Extract the (X, Y) coordinate from the center of the cell holding the provided text.  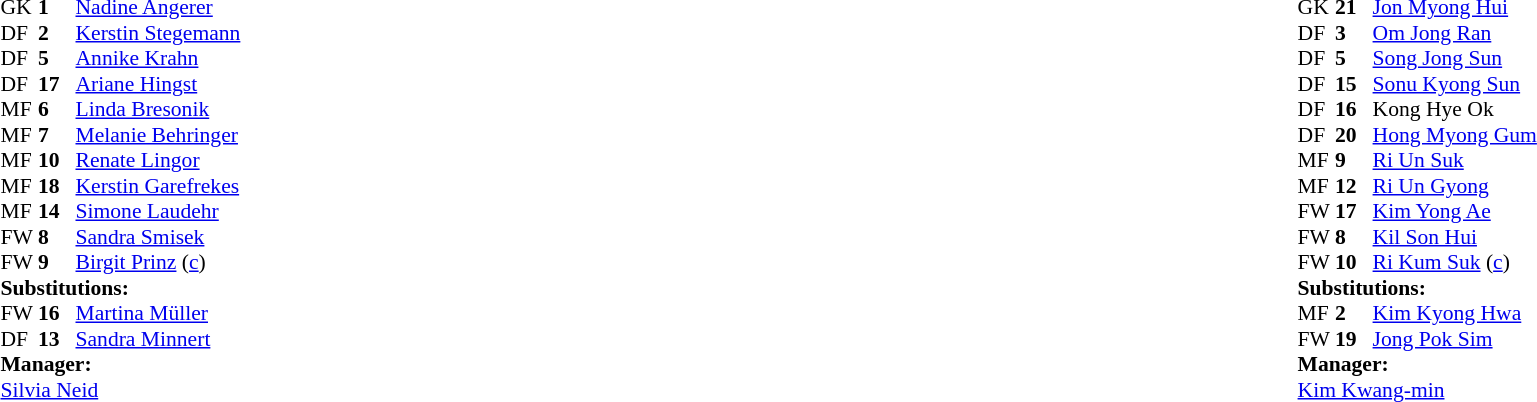
6 (57, 109)
Kerstin Stegemann (158, 33)
13 (57, 339)
Kong Hye Ok (1455, 109)
Melanie Behringer (158, 135)
Hong Myong Gum (1455, 135)
Renate Lingor (158, 161)
Sandra Minnert (158, 339)
Martina Müller (158, 313)
18 (57, 186)
Ri Un Suk (1455, 161)
Birgit Prinz (c) (158, 263)
Ri Un Gyong (1455, 186)
12 (1354, 186)
14 (57, 211)
Kil Son Hui (1455, 237)
Ariane Hingst (158, 84)
3 (1354, 33)
20 (1354, 135)
Annike Krahn (158, 59)
Jong Pok Sim (1455, 339)
Linda Bresonik (158, 109)
Simone Laudehr (158, 211)
Song Jong Sun (1455, 59)
Ri Kum Suk (c) (1455, 263)
Kim Yong Ae (1455, 211)
7 (57, 135)
19 (1354, 339)
Sonu Kyong Sun (1455, 84)
Om Jong Ran (1455, 33)
Kim Kyong Hwa (1455, 313)
15 (1354, 84)
Sandra Smisek (158, 237)
Kerstin Garefrekes (158, 186)
